Determine the [x, y] coordinate at the center of the cell enclosing the given text.  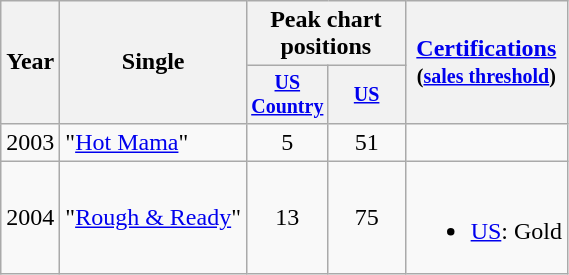
13 [287, 218]
Certifications(sales threshold) [486, 62]
5 [287, 142]
"Hot Mama" [154, 142]
US Country [287, 94]
"Rough & Ready" [154, 218]
Year [30, 62]
75 [366, 218]
US [366, 94]
US: Gold [486, 218]
Peak chartpositions [326, 34]
2003 [30, 142]
Single [154, 62]
51 [366, 142]
2004 [30, 218]
